Find where the given text appears and provide that cell's center as [x, y] coordinate. 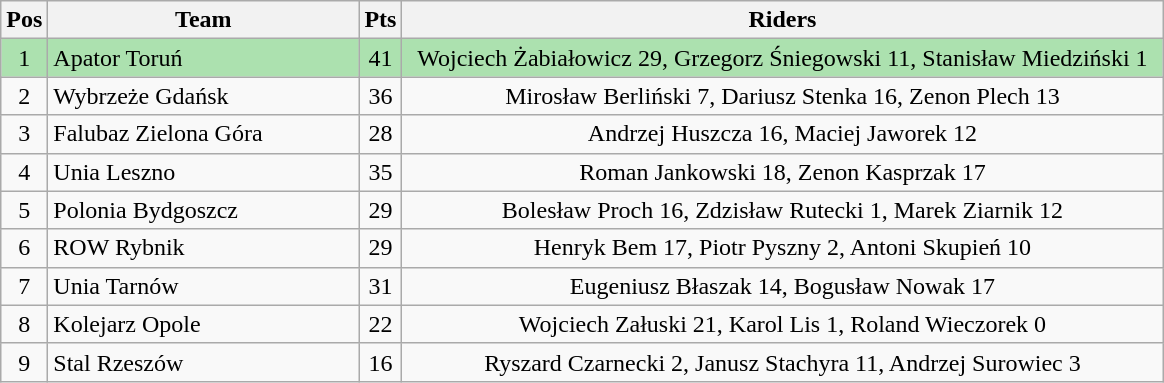
Ryszard Czarnecki 2, Janusz Stachyra 11, Andrzej Surowiec 3 [782, 362]
41 [380, 58]
Team [204, 20]
22 [380, 324]
Henryk Bem 17, Piotr Pyszny 2, Antoni Skupień 10 [782, 248]
Roman Jankowski 18, Zenon Kasprzak 17 [782, 172]
1 [24, 58]
6 [24, 248]
Apator Toruń [204, 58]
Andrzej Huszcza 16, Maciej Jaworek 12 [782, 134]
2 [24, 96]
Riders [782, 20]
ROW Rybnik [204, 248]
Unia Tarnów [204, 286]
3 [24, 134]
Kolejarz Opole [204, 324]
Wojciech Załuski 21, Karol Lis 1, Roland Wieczorek 0 [782, 324]
7 [24, 286]
31 [380, 286]
Eugeniusz Błaszak 14, Bogusław Nowak 17 [782, 286]
Wybrzeże Gdańsk [204, 96]
Unia Leszno [204, 172]
8 [24, 324]
9 [24, 362]
Falubaz Zielona Góra [204, 134]
Bolesław Proch 16, Zdzisław Rutecki 1, Marek Ziarnik 12 [782, 210]
Pts [380, 20]
Stal Rzeszów [204, 362]
Polonia Bydgoszcz [204, 210]
5 [24, 210]
Pos [24, 20]
28 [380, 134]
35 [380, 172]
4 [24, 172]
Wojciech Żabiałowicz 29, Grzegorz Śniegowski 11, Stanisław Miedziński 1 [782, 58]
36 [380, 96]
Mirosław Berliński 7, Dariusz Stenka 16, Zenon Plech 13 [782, 96]
16 [380, 362]
